Search for the cell housing the specified text and yield its [x, y] center coordinate. 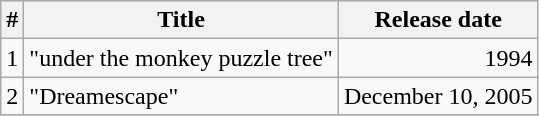
1994 [438, 58]
1 [12, 58]
Title [182, 20]
December 10, 2005 [438, 96]
"Dreamescape" [182, 96]
Release date [438, 20]
2 [12, 96]
"under the monkey puzzle tree" [182, 58]
# [12, 20]
